Return (x, y) of the center of cell containing provided text 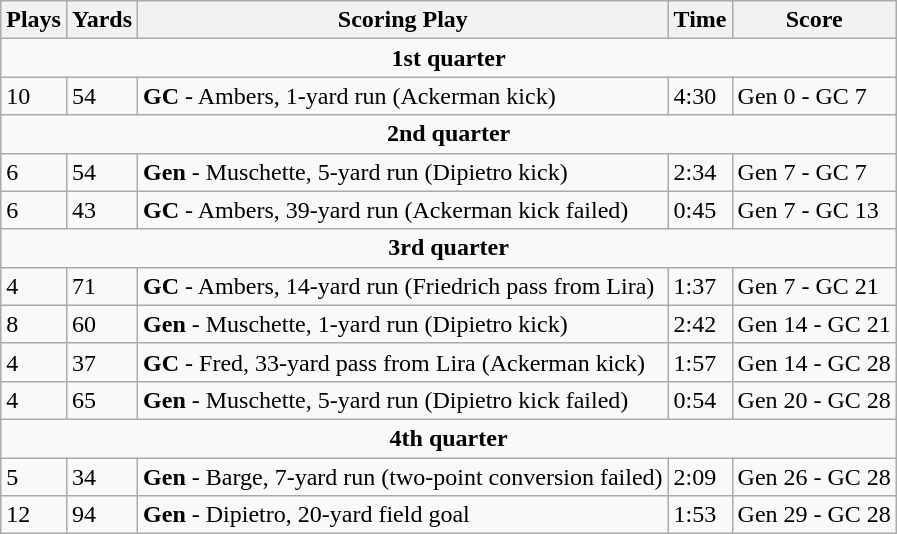
2:09 (700, 477)
Gen 20 - GC 28 (814, 400)
0:45 (700, 210)
GC - Ambers, 1-yard run (Ackerman kick) (403, 96)
Gen 14 - GC 28 (814, 362)
4:30 (700, 96)
1:37 (700, 286)
Gen 0 - GC 7 (814, 96)
GC - Fred, 33-yard pass from Lira (Ackerman kick) (403, 362)
Gen - Barge, 7-yard run (two-point conversion failed) (403, 477)
Gen 7 - GC 21 (814, 286)
Yards (102, 20)
1:57 (700, 362)
8 (34, 324)
5 (34, 477)
Time (700, 20)
4th quarter (449, 438)
Gen - Muschette, 5-yard run (Dipietro kick) (403, 172)
1st quarter (449, 58)
Gen - Muschette, 5-yard run (Dipietro kick failed) (403, 400)
94 (102, 515)
Plays (34, 20)
2nd quarter (449, 134)
0:54 (700, 400)
37 (102, 362)
2:42 (700, 324)
Gen 26 - GC 28 (814, 477)
GC - Ambers, 39-yard run (Ackerman kick failed) (403, 210)
71 (102, 286)
1:53 (700, 515)
10 (34, 96)
Gen 14 - GC 21 (814, 324)
Score (814, 20)
2:34 (700, 172)
34 (102, 477)
Gen - Muschette, 1-yard run (Dipietro kick) (403, 324)
GC - Ambers, 14-yard run (Friedrich pass from Lira) (403, 286)
60 (102, 324)
43 (102, 210)
Gen 7 - GC 7 (814, 172)
Scoring Play (403, 20)
Gen 7 - GC 13 (814, 210)
65 (102, 400)
Gen 29 - GC 28 (814, 515)
Gen - Dipietro, 20-yard field goal (403, 515)
3rd quarter (449, 248)
12 (34, 515)
